Identify which cell holds the provided text, then report its [X, Y] central coordinate. 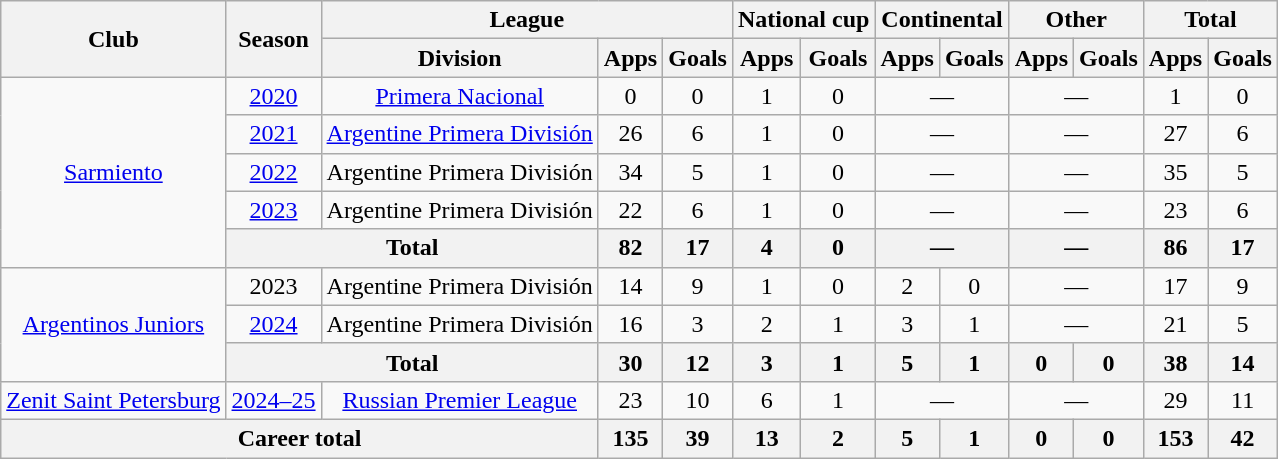
Zenit Saint Petersburg [114, 400]
Primera Nacional [460, 96]
Other [1076, 20]
135 [630, 438]
Season [274, 39]
Continental [942, 20]
26 [630, 134]
34 [630, 172]
Russian Premier League [460, 400]
Club [114, 39]
35 [1175, 172]
Argentinos Juniors [114, 324]
22 [630, 210]
2024–25 [274, 400]
82 [630, 248]
42 [1243, 438]
30 [630, 362]
4 [766, 248]
Sarmiento [114, 172]
27 [1175, 134]
29 [1175, 400]
12 [698, 362]
13 [766, 438]
Career total [300, 438]
2022 [274, 172]
National cup [803, 20]
Division [460, 58]
2024 [274, 324]
39 [698, 438]
38 [1175, 362]
21 [1175, 324]
10 [698, 400]
153 [1175, 438]
2020 [274, 96]
86 [1175, 248]
11 [1243, 400]
16 [630, 324]
League [526, 20]
2021 [274, 134]
